Determine the (X, Y) coordinate at the center of the cell enclosing the given text.  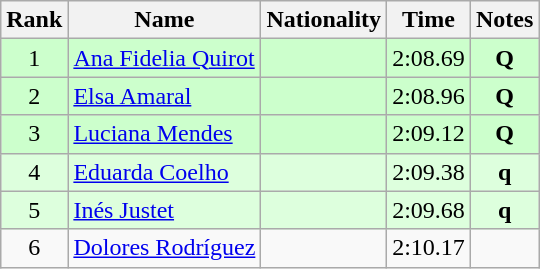
2:10.17 (429, 248)
2:09.68 (429, 210)
1 (34, 58)
Ana Fidelia Quirot (164, 58)
Dolores Rodríguez (164, 248)
Notes (504, 20)
Eduarda Coelho (164, 172)
2:09.38 (429, 172)
Rank (34, 20)
2:09.12 (429, 134)
Name (164, 20)
Time (429, 20)
5 (34, 210)
2:08.69 (429, 58)
Inés Justet (164, 210)
Nationality (324, 20)
2 (34, 96)
4 (34, 172)
6 (34, 248)
Luciana Mendes (164, 134)
3 (34, 134)
Elsa Amaral (164, 96)
2:08.96 (429, 96)
